Return (x, y) of the center of cell containing provided text 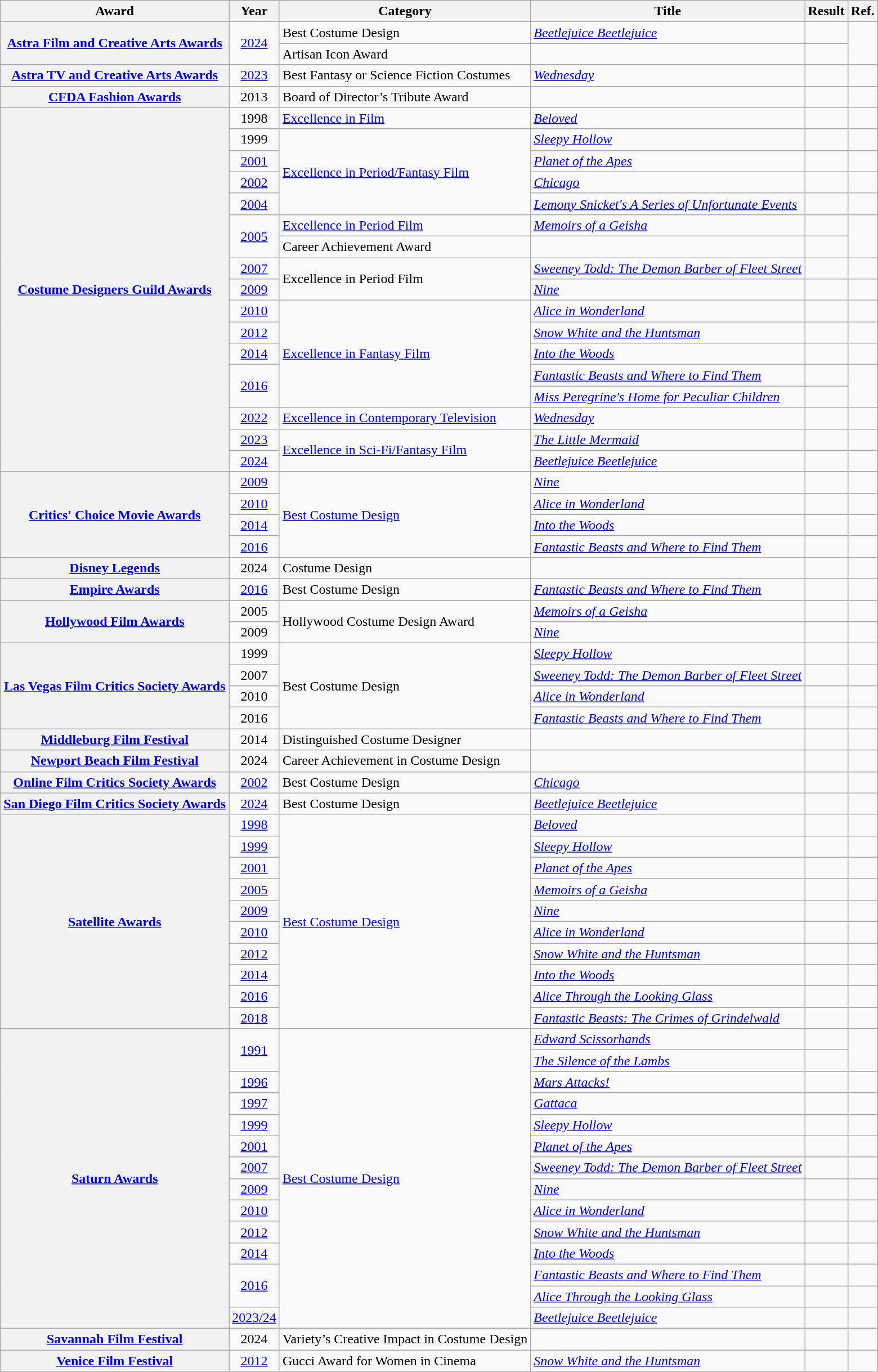
Costume Designers Guild Awards (115, 289)
Artisan Icon Award (405, 54)
1991 (254, 1050)
Title (668, 11)
Career Achievement Award (405, 246)
Award (115, 11)
Empire Awards (115, 589)
Saturn Awards (115, 1178)
Las Vegas Film Critics Society Awards (115, 686)
Gattaca (668, 1104)
The Little Mermaid (668, 440)
2022 (254, 418)
1996 (254, 1082)
Best Fantasy or Science Fiction Costumes (405, 75)
Online Film Critics Society Awards (115, 782)
Lemony Snicket's A Series of Unfortunate Events (668, 204)
Variety’s Creative Impact in Costume Design (405, 1339)
Result (826, 11)
Excellence in Film (405, 118)
Venice Film Festival (115, 1361)
Year (254, 11)
Costume Design (405, 568)
The Silence of the Lambs (668, 1061)
CFDA Fashion Awards (115, 97)
Critics' Choice Movie Awards (115, 514)
Fantastic Beasts: The Crimes of Grindelwald (668, 1018)
Distinguished Costume Designer (405, 739)
Excellence in Fantasy Film (405, 354)
Mars Attacks! (668, 1082)
Category (405, 11)
Hollywood Film Awards (115, 621)
Excellence in Sci-Fi/Fantasy Film (405, 450)
Excellence in Contemporary Television (405, 418)
Astra Film and Creative Arts Awards (115, 43)
Disney Legends (115, 568)
Gucci Award for Women in Cinema (405, 1361)
2023/24 (254, 1318)
Board of Director’s Tribute Award (405, 97)
San Diego Film Critics Society Awards (115, 804)
Ref. (862, 11)
Hollywood Costume Design Award (405, 621)
1997 (254, 1104)
Astra TV and Creative Arts Awards (115, 75)
2018 (254, 1018)
2004 (254, 204)
Savannah Film Festival (115, 1339)
Miss Peregrine's Home for Peculiar Children (668, 397)
Middleburg Film Festival (115, 739)
Career Achievement in Costume Design (405, 761)
2013 (254, 97)
Excellence in Period/Fantasy Film (405, 172)
Edward Scissorhands (668, 1039)
Satellite Awards (115, 922)
Newport Beach Film Festival (115, 761)
